Pinpoint the cell where the given text exists, returning its [X, Y] midpoint coordinate. 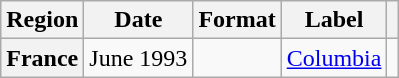
Region [42, 20]
Format [237, 20]
Label [334, 20]
France [42, 58]
June 1993 [138, 58]
Date [138, 20]
Columbia [334, 58]
